Pinpoint the cell where the given text exists, returning its (x, y) midpoint coordinate. 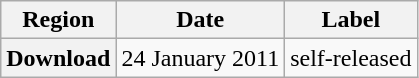
24 January 2011 (200, 58)
Download (58, 58)
Label (351, 20)
Region (58, 20)
self-released (351, 58)
Date (200, 20)
